Provide the [x, y] coordinate of the cell's center where the given text is located.  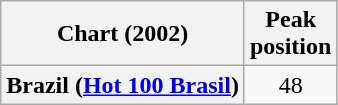
Brazil (Hot 100 Brasil) [123, 85]
Peakposition [290, 34]
48 [290, 85]
Chart (2002) [123, 34]
